Detect which cell encompasses the target text, then output its (X, Y) center coordinate. 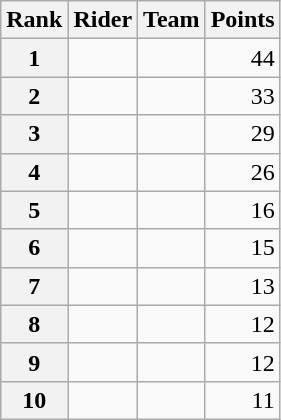
29 (242, 134)
33 (242, 96)
Team (172, 20)
13 (242, 286)
26 (242, 172)
2 (34, 96)
3 (34, 134)
6 (34, 248)
9 (34, 362)
Rider (103, 20)
Points (242, 20)
10 (34, 400)
44 (242, 58)
15 (242, 248)
8 (34, 324)
16 (242, 210)
7 (34, 286)
11 (242, 400)
5 (34, 210)
Rank (34, 20)
4 (34, 172)
1 (34, 58)
